From the cell containing the given text, extract its center point as (X, Y) coordinate. 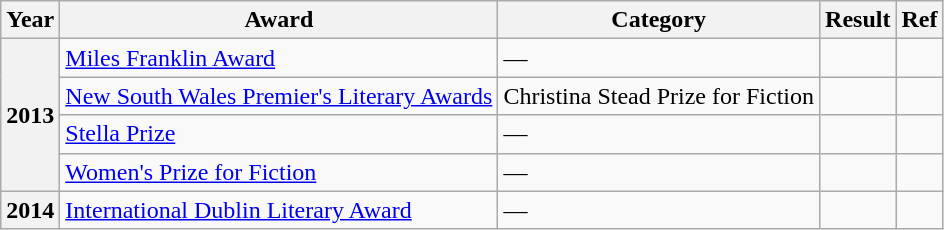
2014 (30, 210)
Women's Prize for Fiction (279, 172)
Stella Prize (279, 134)
Christina Stead Prize for Fiction (659, 96)
Year (30, 20)
2013 (30, 115)
New South Wales Premier's Literary Awards (279, 96)
Award (279, 20)
Result (858, 20)
Category (659, 20)
Ref (920, 20)
Miles Franklin Award (279, 58)
International Dublin Literary Award (279, 210)
